Find where the given text appears and provide that cell's center as [X, Y] coordinate. 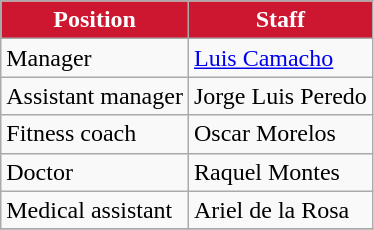
Jorge Luis Peredo [280, 96]
Ariel de la Rosa [280, 210]
Raquel Montes [280, 172]
Position [95, 20]
Staff [280, 20]
Luis Camacho [280, 58]
Medical assistant [95, 210]
Doctor [95, 172]
Oscar Morelos [280, 134]
Fitness coach [95, 134]
Assistant manager [95, 96]
Manager [95, 58]
